From the cell containing the given text, extract its center point as (x, y) coordinate. 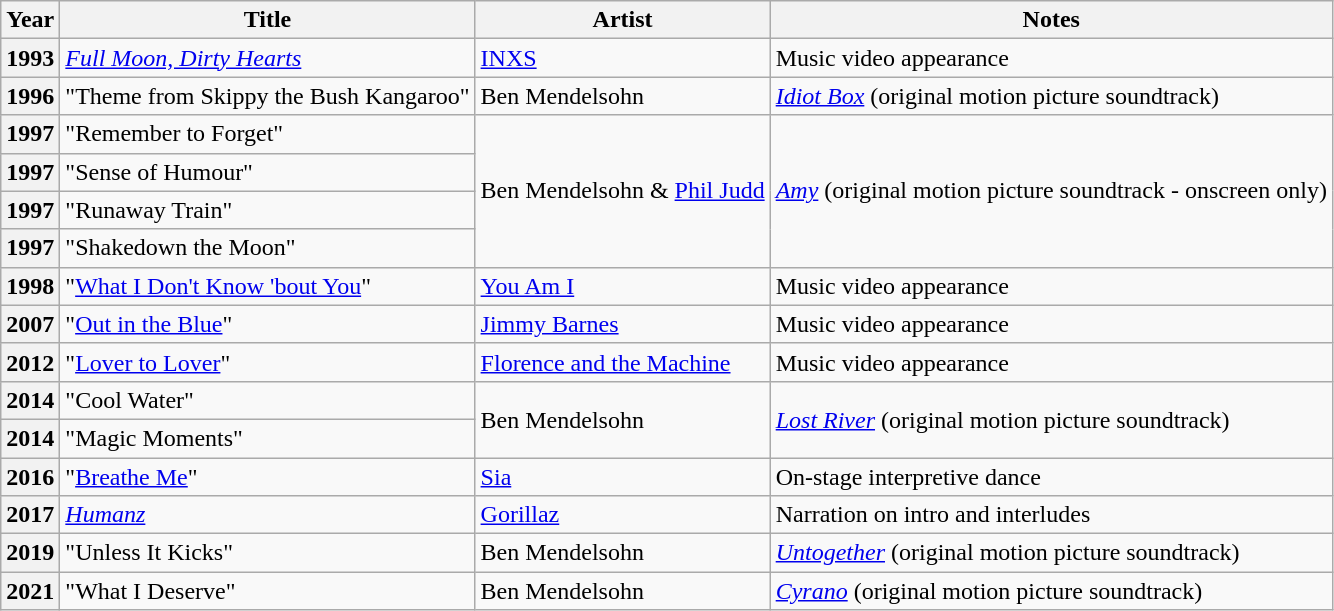
Cyrano (original motion picture soundtrack) (1051, 591)
Lost River (original motion picture soundtrack) (1051, 419)
"Magic Moments" (268, 438)
"Lover to Lover" (268, 362)
On-stage interpretive dance (1051, 477)
INXS (622, 58)
1996 (30, 96)
2007 (30, 324)
"Shakedown the Moon" (268, 248)
"Remember to Forget" (268, 134)
2021 (30, 591)
Florence and the Machine (622, 362)
2017 (30, 515)
Humanz (268, 515)
1998 (30, 286)
"Unless It Kicks" (268, 553)
2016 (30, 477)
1993 (30, 58)
"Out in the Blue" (268, 324)
Idiot Box (original motion picture soundtrack) (1051, 96)
Gorillaz (622, 515)
Artist (622, 20)
"What I Deserve" (268, 591)
Sia (622, 477)
Title (268, 20)
You Am I (622, 286)
Ben Mendelsohn & Phil Judd (622, 191)
"Theme from Skippy the Bush Kangaroo" (268, 96)
Amy (original motion picture soundtrack - onscreen only) (1051, 191)
"What I Don't Know 'bout You" (268, 286)
Jimmy Barnes (622, 324)
Notes (1051, 20)
2019 (30, 553)
"Breathe Me" (268, 477)
Full Moon, Dirty Hearts (268, 58)
"Cool Water" (268, 400)
Year (30, 20)
"Runaway Train" (268, 210)
Untogether (original motion picture soundtrack) (1051, 553)
Narration on intro and interludes (1051, 515)
2012 (30, 362)
"Sense of Humour" (268, 172)
